Locate the cell with the specified text and output its (x, y) center coordinate. 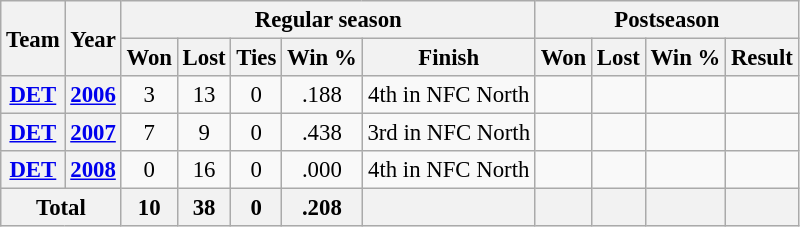
Team (33, 38)
7 (149, 133)
Ties (256, 58)
9 (204, 133)
Result (762, 58)
13 (204, 95)
Regular season (328, 20)
16 (204, 170)
Year (93, 38)
.208 (322, 208)
10 (149, 208)
2006 (93, 95)
3rd in NFC North (448, 133)
.438 (322, 133)
Postseason (666, 20)
Total (61, 208)
.000 (322, 170)
2007 (93, 133)
.188 (322, 95)
Finish (448, 58)
2008 (93, 170)
38 (204, 208)
3 (149, 95)
